Output the (X, Y) coordinate of the center of the cell containing the given text.  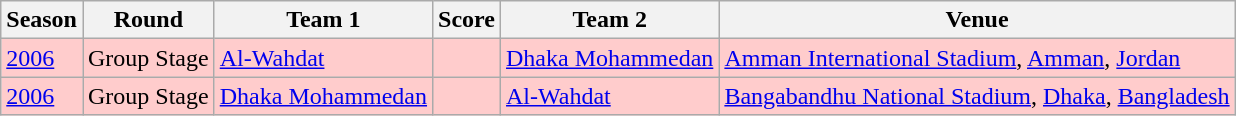
Score (467, 20)
Team 1 (323, 20)
Amman International Stadium, Amman, Jordan (977, 58)
Round (148, 20)
Venue (977, 20)
Bangabandhu National Stadium, Dhaka, Bangladesh (977, 96)
Team 2 (610, 20)
Season (42, 20)
